Find where the given text appears and provide that cell's center as (X, Y) coordinate. 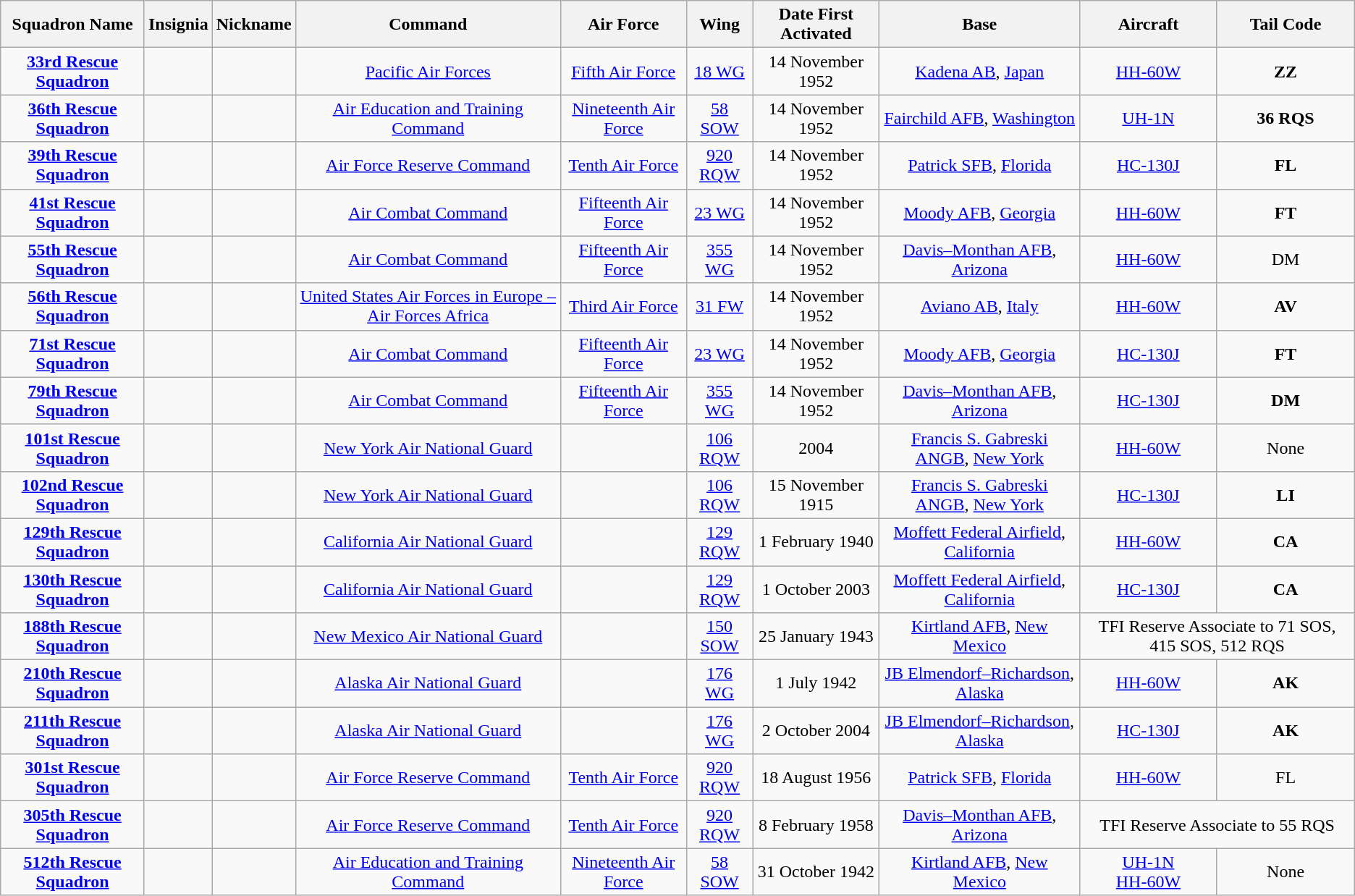
305th Rescue Squadron (72, 825)
TFI Reserve Associate to 55 RQS (1217, 825)
301st Rescue Squadron (72, 777)
18 August 1956 (816, 777)
Air Force (623, 25)
39th Rescue Squadron (72, 165)
Fairchild AFB, Washington (980, 119)
2 October 2004 (816, 731)
Aircraft (1148, 25)
Nickname (253, 25)
33rd Rescue Squadron (72, 71)
Command (428, 25)
New Mexico Air National Guard (428, 637)
Date First Activated (816, 25)
ZZ (1286, 71)
41st Rescue Squadron (72, 213)
Pacific Air Forces (428, 71)
Base (980, 25)
129th Rescue Squadron (72, 541)
15 November 1915 (816, 495)
31 FW (719, 307)
102nd Rescue Squadron (72, 495)
55th Rescue Squadron (72, 259)
1 October 2003 (816, 589)
2004 (816, 447)
Kadena AB, Japan (980, 71)
18 WG (719, 71)
56th Rescue Squadron (72, 307)
LI (1286, 495)
Wing (719, 25)
211th Rescue Squadron (72, 731)
31 October 1942 (816, 871)
Insignia (178, 25)
Third Air Force (623, 307)
UH-1N (1148, 119)
Fifth Air Force (623, 71)
71st Rescue Squadron (72, 353)
25 January 1943 (816, 637)
1 February 1940 (816, 541)
36 RQS (1286, 119)
1 July 1942 (816, 683)
8 February 1958 (816, 825)
150 SOW (719, 637)
36th Rescue Squadron (72, 119)
Squadron Name (72, 25)
188th Rescue Squadron (72, 637)
130th Rescue Squadron (72, 589)
210th Rescue Squadron (72, 683)
TFI Reserve Associate to 71 SOS, 415 SOS, 512 RQS (1217, 637)
512th Rescue Squadron (72, 871)
AV (1286, 307)
Aviano AB, Italy (980, 307)
Tail Code (1286, 25)
79th Rescue Squadron (72, 401)
UH-1NHH-60W (1148, 871)
United States Air Forces in Europe – Air Forces Africa (428, 307)
101st Rescue Squadron (72, 447)
